Pinpoint the cell where the given text exists, returning its [x, y] midpoint coordinate. 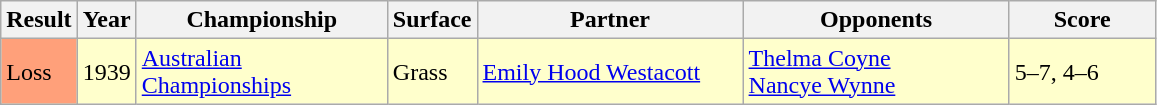
Grass [432, 72]
Surface [432, 20]
Partner [610, 20]
Loss [39, 72]
Opponents [876, 20]
Year [106, 20]
1939 [106, 72]
Australian Championships [262, 72]
Emily Hood Westacott [610, 72]
Thelma Coyne Nancye Wynne [876, 72]
Score [1082, 20]
5–7, 4–6 [1082, 72]
Result [39, 20]
Championship [262, 20]
